Search for the cell housing the specified text and yield its (X, Y) center coordinate. 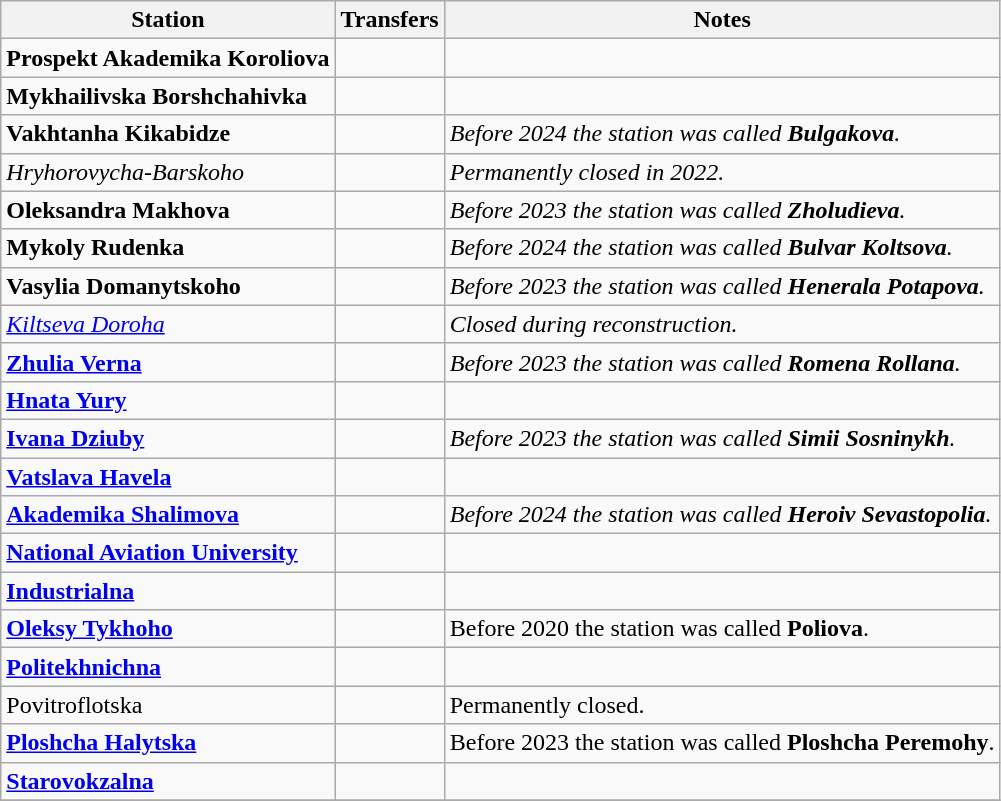
Industrialna (168, 591)
Mykoly Rudenka (168, 248)
Before 2020 the station was called Poliova. (722, 629)
Oleksy Tykhoho (168, 629)
Transfers (390, 20)
Starovokzalna (168, 781)
Station (168, 20)
Before 2023 the station was called Zholudieva. (722, 210)
Permanently closed. (722, 705)
Ploshcha Halytska (168, 743)
Before 2023 the station was called Simii Sosninykh. (722, 438)
Before 2023 the station was called Henerala Potapova. (722, 286)
Notes (722, 20)
Povitroflotska (168, 705)
Kiltseva Doroha (168, 324)
Before 2023 the station was called Ploshcha Peremohy. (722, 743)
Vatslava Havela (168, 477)
Hnata Yury (168, 400)
Before 2024 the station was called Bulgakova. (722, 134)
National Aviation University (168, 553)
Ivana Dziuby (168, 438)
Politekhnichna (168, 667)
Permanently closed in 2022. (722, 172)
Before 2024 the station was called Heroiv Sevastopolia. (722, 515)
Oleksandra Makhova (168, 210)
Before 2024 the station was called Bulvar Koltsova. (722, 248)
Vasylia Domanytskoho (168, 286)
Prospekt Akademika Koroliova (168, 58)
Mykhailivska Borshchahivka (168, 96)
Zhulia Verna (168, 362)
Vakhtanha Kikabidze (168, 134)
Hryhorovycha-Barskoho (168, 172)
Closed during reconstruction. (722, 324)
Akademika Shalimova (168, 515)
Before 2023 the station was called Romena Rollana. (722, 362)
